Find where the given text appears and provide that cell's center as [x, y] coordinate. 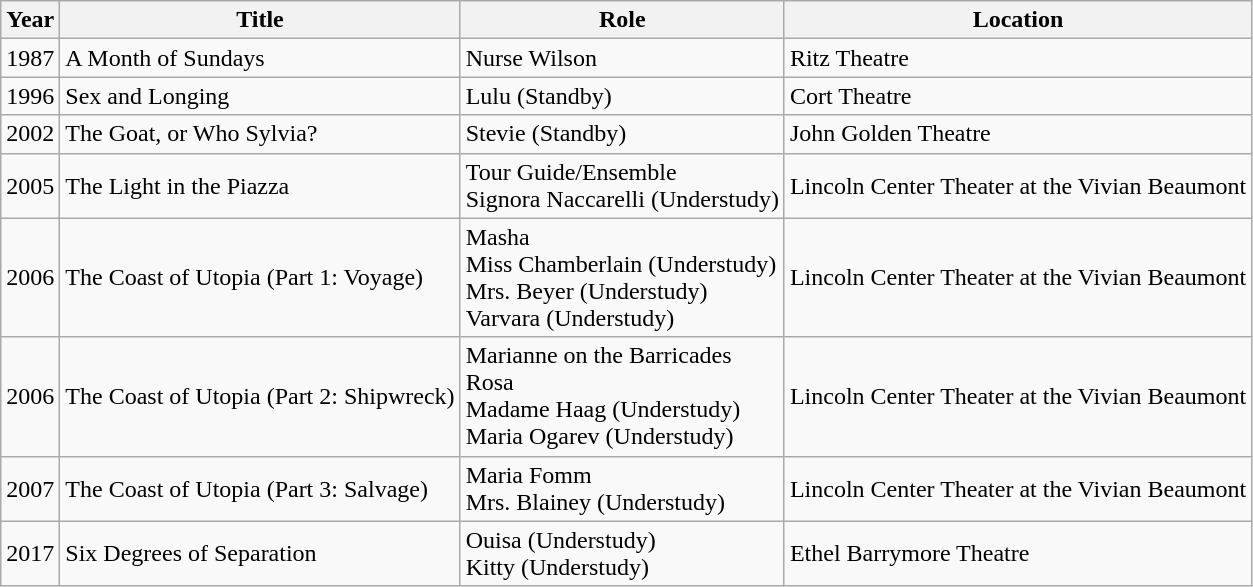
2002 [30, 134]
Nurse Wilson [622, 58]
The Goat, or Who Sylvia? [260, 134]
Role [622, 20]
The Coast of Utopia (Part 1: Voyage) [260, 278]
A Month of Sundays [260, 58]
Marianne on the BarricadesRosaMadame Haag (Understudy)Maria Ogarev (Understudy) [622, 396]
Location [1018, 20]
Title [260, 20]
1987 [30, 58]
Ouisa (Understudy)Kitty (Understudy) [622, 554]
MashaMiss Chamberlain (Understudy)Mrs. Beyer (Understudy)Varvara (Understudy) [622, 278]
Six Degrees of Separation [260, 554]
Cort Theatre [1018, 96]
The Coast of Utopia (Part 3: Salvage) [260, 488]
2017 [30, 554]
Year [30, 20]
Stevie (Standby) [622, 134]
1996 [30, 96]
2005 [30, 186]
Tour Guide/EnsembleSignora Naccarelli (Understudy) [622, 186]
Lulu (Standby) [622, 96]
Sex and Longing [260, 96]
John Golden Theatre [1018, 134]
Ritz Theatre [1018, 58]
2007 [30, 488]
The Light in the Piazza [260, 186]
Maria FommMrs. Blainey (Understudy) [622, 488]
Ethel Barrymore Theatre [1018, 554]
The Coast of Utopia (Part 2: Shipwreck) [260, 396]
